Identify which cell holds the provided text, then report its [X, Y] central coordinate. 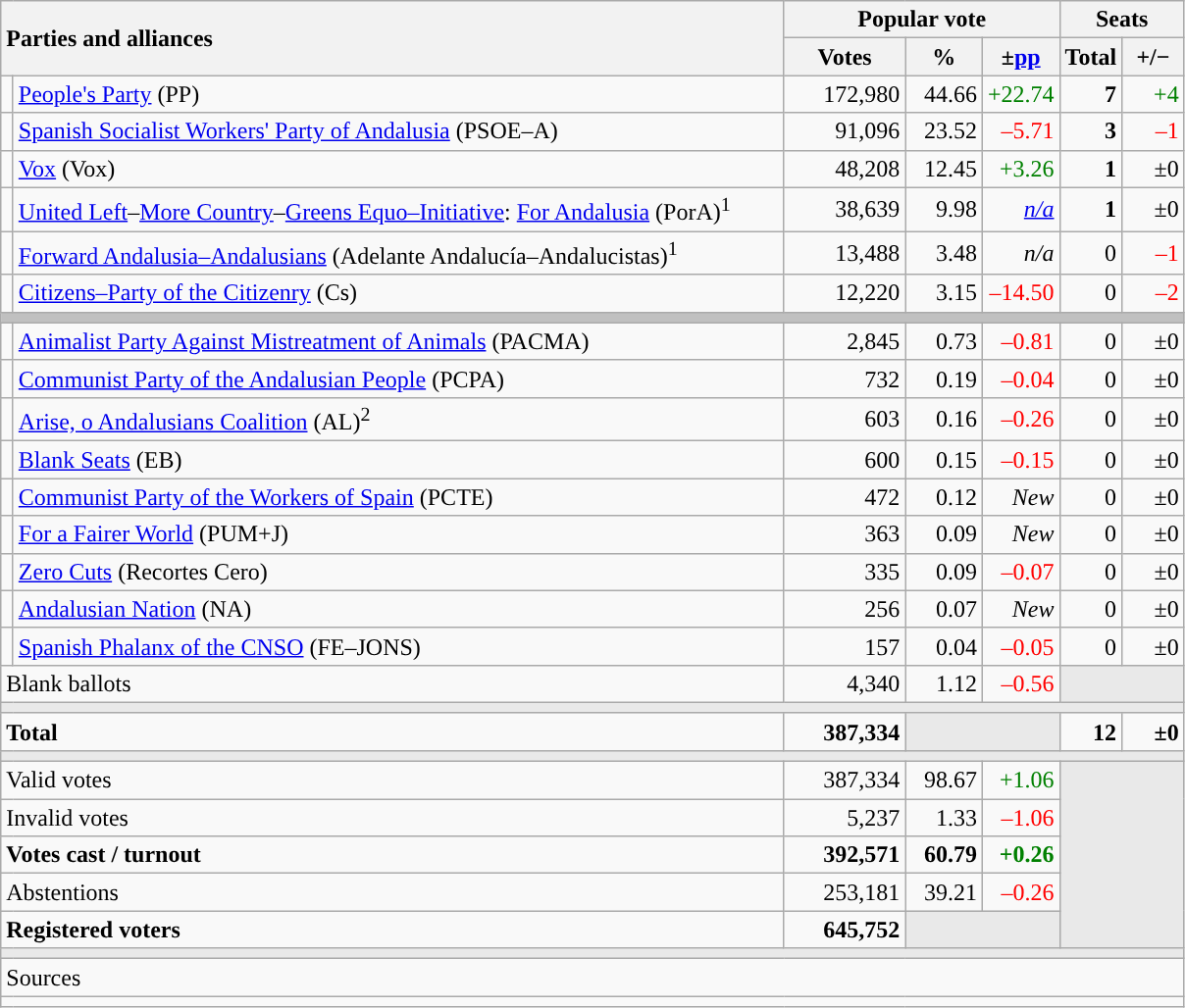
Communist Party of the Workers of Spain (PCTE) [398, 497]
12 [1091, 731]
1.12 [944, 683]
5,237 [845, 818]
Communist Party of the Andalusian People (PCPA) [398, 378]
23.52 [944, 131]
Blank Seats (EB) [398, 460]
Spanish Socialist Workers' Party of Andalusia (PSOE–A) [398, 131]
98.67 [944, 781]
9.98 [944, 210]
0.04 [944, 646]
+1.06 [1020, 781]
For a Fairer World (PUM+J) [398, 534]
1.33 [944, 818]
Popular vote [922, 20]
0.07 [944, 609]
603 [845, 420]
392,571 [845, 855]
472 [845, 497]
157 [845, 646]
Abstentions [392, 892]
Andalusian Nation (NA) [398, 609]
2,845 [845, 341]
363 [845, 534]
645,752 [845, 930]
732 [845, 378]
39.21 [944, 892]
+0.26 [1020, 855]
Seats [1122, 20]
–5.71 [1020, 131]
Vox (Vox) [398, 169]
Registered voters [392, 930]
People's Party (PP) [398, 94]
Votes cast / turnout [392, 855]
44.66 [944, 94]
Arise, o Andalusians Coalition (AL)2 [398, 420]
–0.15 [1020, 460]
+3.26 [1020, 169]
–1.06 [1020, 818]
–14.50 [1020, 293]
+/− [1154, 57]
–0.07 [1020, 572]
12.45 [944, 169]
91,096 [845, 131]
±pp [1020, 57]
0.16 [944, 420]
United Left–More Country–Greens Equo–Initiative: For Andalusia (PorA)1 [398, 210]
Votes [845, 57]
600 [845, 460]
Citizens–Party of the Citizenry (Cs) [398, 293]
–0.56 [1020, 683]
253,181 [845, 892]
0.12 [944, 497]
0.73 [944, 341]
Animalist Party Against Mistreatment of Animals (PACMA) [398, 341]
Valid votes [392, 781]
7 [1091, 94]
256 [845, 609]
38,639 [845, 210]
12,220 [845, 293]
Forward Andalusia–Andalusians (Adelante Andalucía–Andalucistas)1 [398, 253]
0.15 [944, 460]
60.79 [944, 855]
–0.81 [1020, 341]
Spanish Phalanx of the CNSO (FE–JONS) [398, 646]
Blank ballots [392, 683]
–0.04 [1020, 378]
–2 [1154, 293]
–0.05 [1020, 646]
3.48 [944, 253]
0.19 [944, 378]
Parties and alliances [392, 38]
3 [1091, 131]
% [944, 57]
Zero Cuts (Recortes Cero) [398, 572]
13,488 [845, 253]
172,980 [845, 94]
335 [845, 572]
4,340 [845, 683]
3.15 [944, 293]
Sources [592, 978]
+22.74 [1020, 94]
48,208 [845, 169]
Invalid votes [392, 818]
+4 [1154, 94]
